Extract the (x, y) coordinate from the center of the cell holding the provided text.  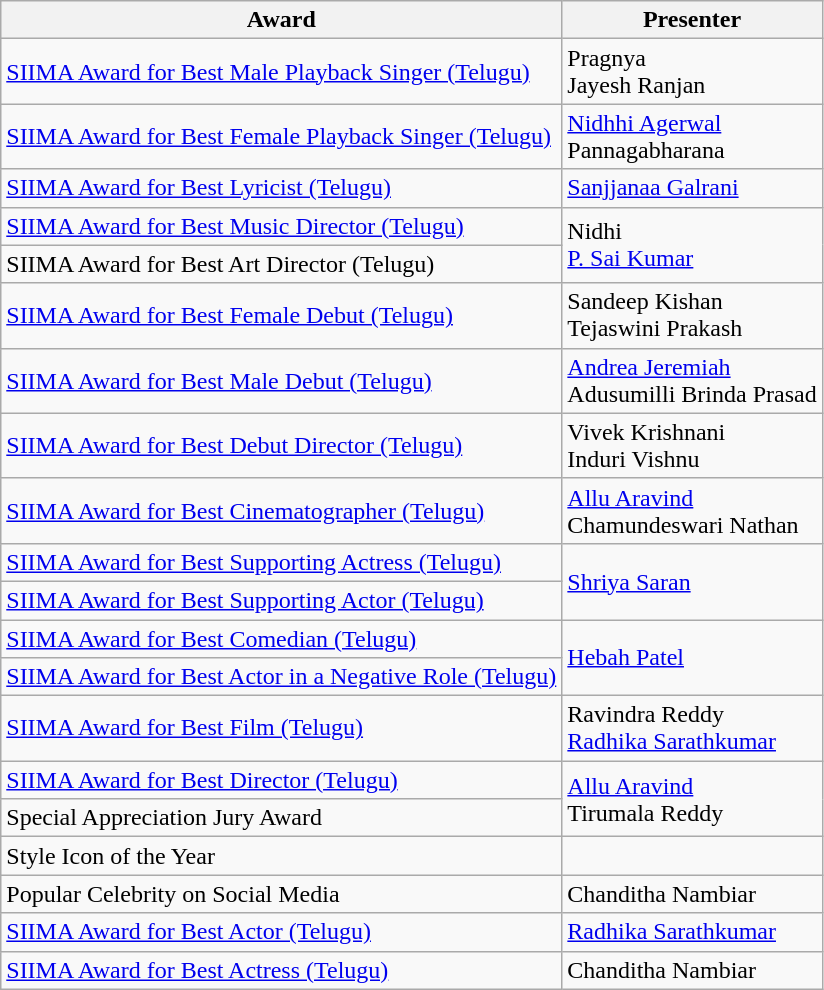
SIIMA Award for Best Female Debut (Telugu) (282, 316)
SIIMA Award for Best Director (Telugu) (282, 780)
Vivek KrishnaniInduri Vishnu (692, 446)
Special Appreciation Jury Award (282, 818)
SIIMA Award for Best Actor (Telugu) (282, 932)
Allu AravindChamundeswari Nathan (692, 510)
Radhika Sarathkumar (692, 932)
SIIMA Award for Best Film (Telugu) (282, 728)
SIIMA Award for Best Male Debut (Telugu) (282, 380)
SIIMA Award for Best Cinematographer (Telugu) (282, 510)
SIIMA Award for Best Actress (Telugu) (282, 970)
Award (282, 20)
PragnyaJayesh Ranjan (692, 72)
Presenter (692, 20)
SIIMA Award for Best Actor in a Negative Role (Telugu) (282, 677)
Shriya Saran (692, 581)
SIIMA Award for Best Supporting Actor (Telugu) (282, 600)
SIIMA Award for Best Art Director (Telugu) (282, 264)
Style Icon of the Year (282, 856)
SIIMA Award for Best Comedian (Telugu) (282, 639)
Popular Celebrity on Social Media (282, 894)
Andrea JeremiahAdusumilli Brinda Prasad (692, 380)
Sandeep KishanTejaswini Prakash (692, 316)
Allu AravindTirumala Reddy (692, 799)
Sanjjanaa Galrani (692, 188)
SIIMA Award for Best Female Playback Singer (Telugu) (282, 136)
Ravindra ReddyRadhika Sarathkumar (692, 728)
Hebah Patel (692, 658)
NidhiP. Sai Kumar (692, 245)
SIIMA Award for Best Male Playback Singer (Telugu) (282, 72)
SIIMA Award for Best Supporting Actress (Telugu) (282, 562)
SIIMA Award for Best Music Director (Telugu) (282, 226)
SIIMA Award for Best Lyricist (Telugu) (282, 188)
SIIMA Award for Best Debut Director (Telugu) (282, 446)
Nidhhi AgerwalPannagabharana (692, 136)
